Return (X, Y) of the center of cell containing provided text 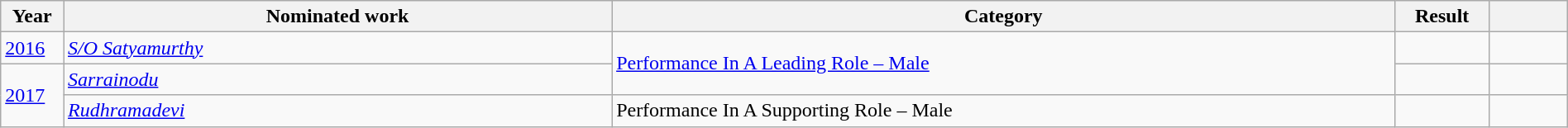
S/O Satyamurthy (337, 48)
2016 (32, 48)
Performance In A Supporting Role – Male (1004, 111)
Rudhramadevi (337, 111)
Performance In A Leading Role – Male (1004, 64)
2017 (32, 95)
Sarrainodu (337, 79)
Category (1004, 17)
Nominated work (337, 17)
Year (32, 17)
Result (1442, 17)
